Return the (X, Y) coordinate for the center point of the cell that contains the specified text.  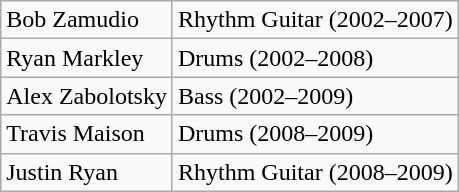
Alex Zabolotsky (87, 96)
Travis Maison (87, 134)
Ryan Markley (87, 58)
Rhythm Guitar (2002–2007) (315, 20)
Bass (2002–2009) (315, 96)
Drums (2008–2009) (315, 134)
Rhythm Guitar (2008–2009) (315, 172)
Bob Zamudio (87, 20)
Drums (2002–2008) (315, 58)
Justin Ryan (87, 172)
